Capture the cell that displays the provided text and extract its [X, Y] central coordinate. 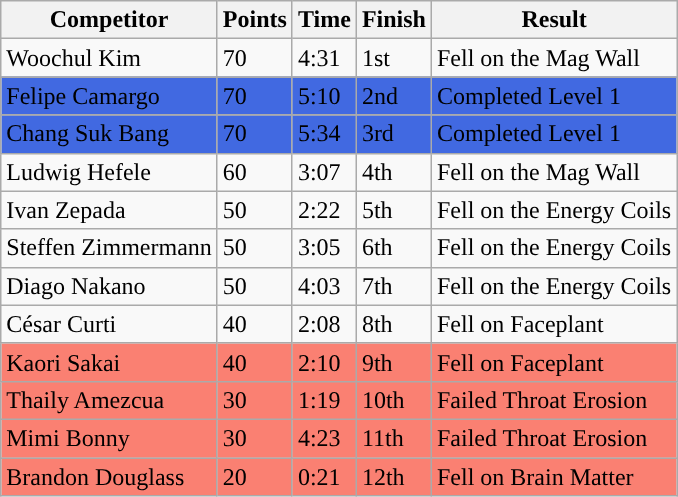
4:03 [324, 286]
Result [554, 20]
Finish [394, 20]
Points [254, 20]
3:07 [324, 172]
2:10 [324, 362]
0:21 [324, 477]
1:19 [324, 400]
Ivan Zepada [110, 210]
2nd [394, 96]
5th [394, 210]
2:22 [324, 210]
Brandon Douglass [110, 477]
5:34 [324, 134]
Felipe Camargo [110, 96]
7th [394, 286]
10th [394, 400]
Diago Nakano [110, 286]
5:10 [324, 96]
Time [324, 20]
Fell on Brain Matter [554, 477]
2:08 [324, 324]
1st [394, 58]
60 [254, 172]
Chang Suk Bang [110, 134]
3rd [394, 134]
11th [394, 438]
4:23 [324, 438]
9th [394, 362]
20 [254, 477]
8th [394, 324]
4th [394, 172]
Competitor [110, 20]
Thaily Amezcua [110, 400]
Ludwig Hefele [110, 172]
6th [394, 248]
Kaori Sakai [110, 362]
Steffen Zimmermann [110, 248]
12th [394, 477]
3:05 [324, 248]
César Curti [110, 324]
4:31 [324, 58]
Woochul Kim [110, 58]
Mimi Bonny [110, 438]
